Locate the cell with the specified text and output its [X, Y] center coordinate. 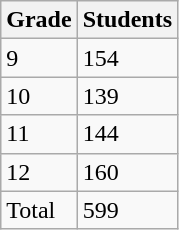
12 [39, 172]
Students [127, 20]
11 [39, 134]
144 [127, 134]
10 [39, 96]
Total [39, 210]
139 [127, 96]
Grade [39, 20]
599 [127, 210]
160 [127, 172]
154 [127, 58]
9 [39, 58]
